Return (X, Y) of the center of cell containing provided text 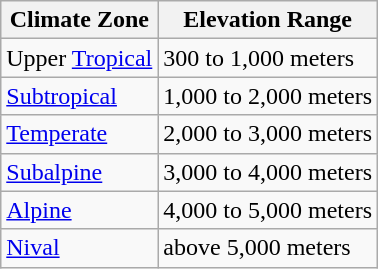
Nival (80, 248)
Subalpine (80, 172)
3,000 to 4,000 meters (268, 172)
above 5,000 meters (268, 248)
2,000 to 3,000 meters (268, 134)
4,000 to 5,000 meters (268, 210)
Temperate (80, 134)
300 to 1,000 meters (268, 58)
Upper Tropical (80, 58)
Elevation Range (268, 20)
Subtropical (80, 96)
1,000 to 2,000 meters (268, 96)
Alpine (80, 210)
Climate Zone (80, 20)
